Provide the [x, y] coordinate of the cell's center where the given text is located.  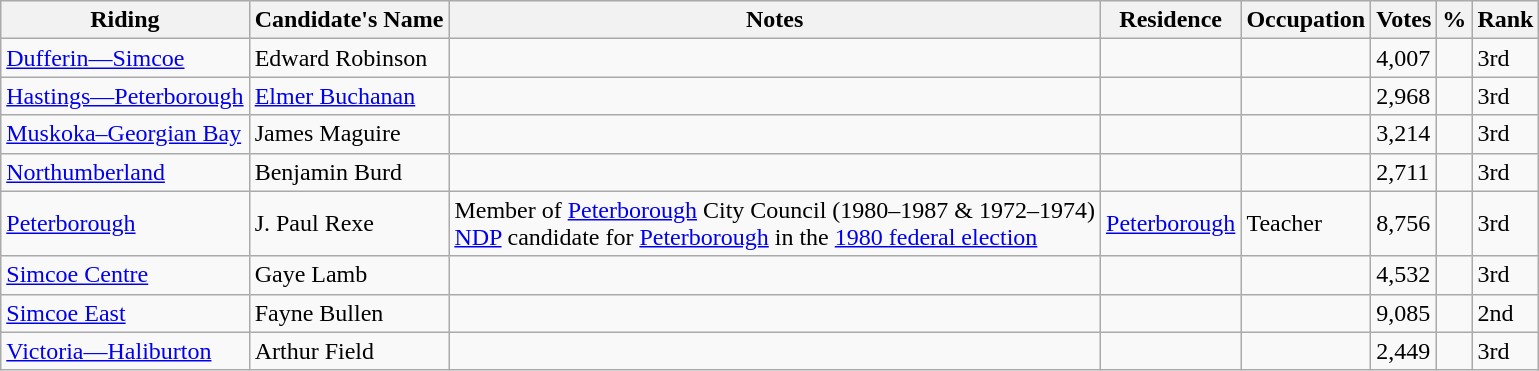
2,711 [1404, 172]
3,214 [1404, 134]
Dufferin—Simcoe [125, 58]
Gaye Lamb [349, 275]
Simcoe East [125, 313]
2,968 [1404, 96]
Residence [1171, 20]
Simcoe Centre [125, 275]
Rank [1506, 20]
Victoria—Haliburton [125, 351]
Arthur Field [349, 351]
9,085 [1404, 313]
Elmer Buchanan [349, 96]
Riding [125, 20]
Notes [775, 20]
James Maguire [349, 134]
4,532 [1404, 275]
2,449 [1404, 351]
Muskoka–Georgian Bay [125, 134]
Votes [1404, 20]
Candidate's Name [349, 20]
Benjamin Burd [349, 172]
% [1454, 20]
Edward Robinson [349, 58]
Member of Peterborough City Council (1980–1987 & 1972–1974) NDP candidate for Peterborough in the 1980 federal election [775, 224]
J. Paul Rexe [349, 224]
Northumberland [125, 172]
Fayne Bullen [349, 313]
Occupation [1306, 20]
4,007 [1404, 58]
2nd [1506, 313]
Hastings—Peterborough [125, 96]
Teacher [1306, 224]
8,756 [1404, 224]
